Determine the (X, Y) coordinate at the center of the cell enclosing the given text.  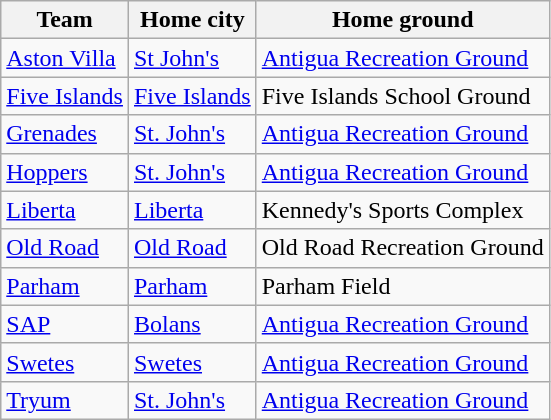
Tryum (65, 400)
Five Islands School Ground (402, 96)
Old Road Recreation Ground (402, 248)
Parham Field (402, 286)
Bolans (192, 324)
Aston Villa (65, 58)
Hoppers (65, 172)
Home city (192, 20)
St John's (192, 58)
Grenades (65, 134)
Kennedy's Sports Complex (402, 210)
SAP (65, 324)
Team (65, 20)
Home ground (402, 20)
